From the cell containing the given text, extract its center point as [x, y] coordinate. 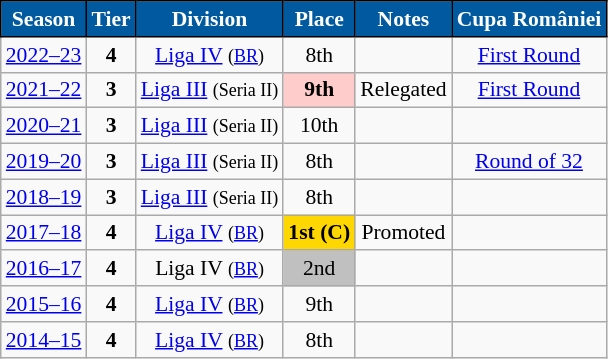
Place [319, 19]
Season [44, 19]
2022–23 [44, 55]
2021–22 [44, 90]
2020–21 [44, 126]
2017–18 [44, 233]
Round of 32 [530, 162]
Cupa României [530, 19]
2015–16 [44, 304]
Tier [110, 19]
Promoted [403, 233]
2014–15 [44, 340]
Relegated [403, 90]
2016–17 [44, 269]
Division [210, 19]
10th [319, 126]
2019–20 [44, 162]
1st (C) [319, 233]
2018–19 [44, 197]
2nd [319, 269]
Notes [403, 19]
